Output the (x, y) coordinate of the center of the cell containing the given text.  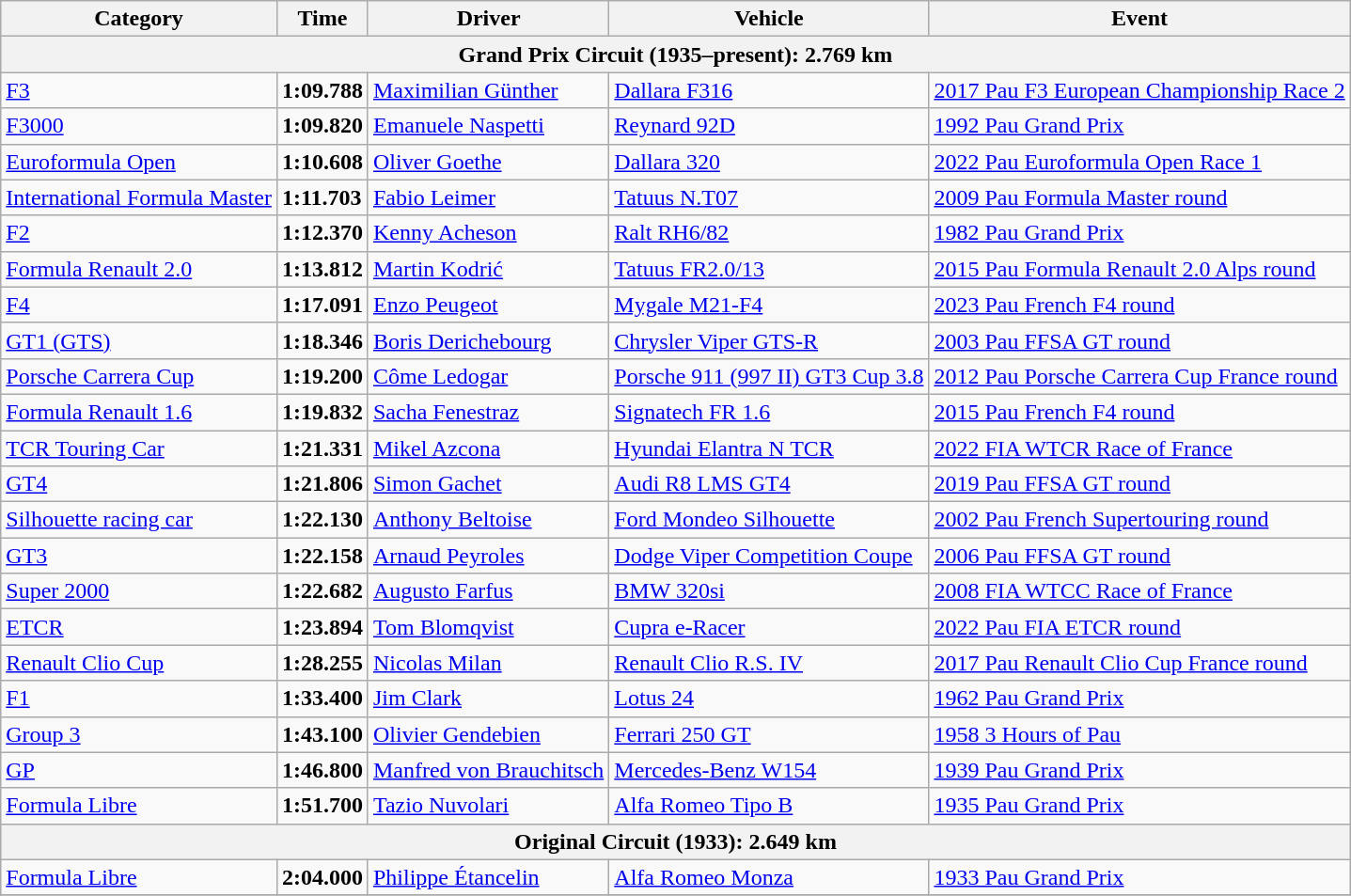
2023 Pau French F4 round (1139, 305)
1935 Pau Grand Prix (1139, 806)
Enzo Peugeot (488, 305)
1982 Pau Grand Prix (1139, 233)
Jim Clark (488, 699)
Cupra e-Racer (769, 627)
Tom Blomqvist (488, 627)
Augusto Farfus (488, 591)
Renault Clio Cup (139, 663)
Oliver Goethe (488, 162)
Mygale M21-F4 (769, 305)
Emanuele Naspetti (488, 126)
Kenny Acheson (488, 233)
Porsche 911 (997 II) GT3 Cup 3.8 (769, 376)
F3000 (139, 126)
Simon Gachet (488, 484)
Alfa Romeo Tipo B (769, 806)
2003 Pau FFSA GT round (1139, 340)
Group 3 (139, 734)
1:23.894 (322, 627)
Super 2000 (139, 591)
Ralt RH6/82 (769, 233)
Grand Prix Circuit (1935–present): 2.769 km (676, 55)
1:09.820 (322, 126)
1958 3 Hours of Pau (1139, 734)
2:04.000 (322, 877)
1:13.812 (322, 269)
1:22.158 (322, 556)
Philippe Étancelin (488, 877)
Tatuus N.T07 (769, 197)
2019 Pau FFSA GT round (1139, 484)
1:18.346 (322, 340)
TCR Touring Car (139, 448)
BMW 320si (769, 591)
F4 (139, 305)
Sacha Fenestraz (488, 412)
Porsche Carrera Cup (139, 376)
2022 Pau Euroformula Open Race 1 (1139, 162)
Dallara F316 (769, 90)
Original Circuit (1933): 2.649 km (676, 841)
Alfa Romeo Monza (769, 877)
2006 Pau FFSA GT round (1139, 556)
1:17.091 (322, 305)
Vehicle (769, 19)
2022 FIA WTCR Race of France (1139, 448)
GP (139, 770)
Tazio Nuvolari (488, 806)
1992 Pau Grand Prix (1139, 126)
F1 (139, 699)
Chrysler Viper GTS-R (769, 340)
1:22.130 (322, 520)
Olivier Gendebien (488, 734)
Tatuus FR2.0/13 (769, 269)
1:46.800 (322, 770)
Formula Renault 1.6 (139, 412)
GT1 (GTS) (139, 340)
Renault Clio R.S. IV (769, 663)
GT4 (139, 484)
2017 Pau Renault Clio Cup France round (1139, 663)
ETCR (139, 627)
Lotus 24 (769, 699)
Martin Kodrić (488, 269)
International Formula Master (139, 197)
Category (139, 19)
Formula Renault 2.0 (139, 269)
F3 (139, 90)
2012 Pau Porsche Carrera Cup France round (1139, 376)
Maximilian Günther (488, 90)
1:12.370 (322, 233)
Fabio Leimer (488, 197)
Driver (488, 19)
1:51.700 (322, 806)
1:21.806 (322, 484)
F2 (139, 233)
2017 Pau F3 European Championship Race 2 (1139, 90)
1962 Pau Grand Prix (1139, 699)
Anthony Beltoise (488, 520)
Mercedes-Benz W154 (769, 770)
2015 Pau French F4 round (1139, 412)
Boris Derichebourg (488, 340)
2022 Pau FIA ETCR round (1139, 627)
1:43.100 (322, 734)
1:19.200 (322, 376)
Côme Ledogar (488, 376)
Dallara 320 (769, 162)
1939 Pau Grand Prix (1139, 770)
1:10.608 (322, 162)
Ford Mondeo Silhouette (769, 520)
1:22.682 (322, 591)
2015 Pau Formula Renault 2.0 Alps round (1139, 269)
Time (322, 19)
Reynard 92D (769, 126)
GT3 (139, 556)
Dodge Viper Competition Coupe (769, 556)
Hyundai Elantra N TCR (769, 448)
Mikel Azcona (488, 448)
1933 Pau Grand Prix (1139, 877)
Euroformula Open (139, 162)
2009 Pau Formula Master round (1139, 197)
Arnaud Peyroles (488, 556)
1:21.331 (322, 448)
1:11.703 (322, 197)
Nicolas Milan (488, 663)
Manfred von Brauchitsch (488, 770)
2008 FIA WTCC Race of France (1139, 591)
1:33.400 (322, 699)
Event (1139, 19)
Ferrari 250 GT (769, 734)
Signatech FR 1.6 (769, 412)
1:09.788 (322, 90)
1:19.832 (322, 412)
1:28.255 (322, 663)
Audi R8 LMS GT4 (769, 484)
2002 Pau French Supertouring round (1139, 520)
Silhouette racing car (139, 520)
